Search for the cell housing the specified text and yield its (x, y) center coordinate. 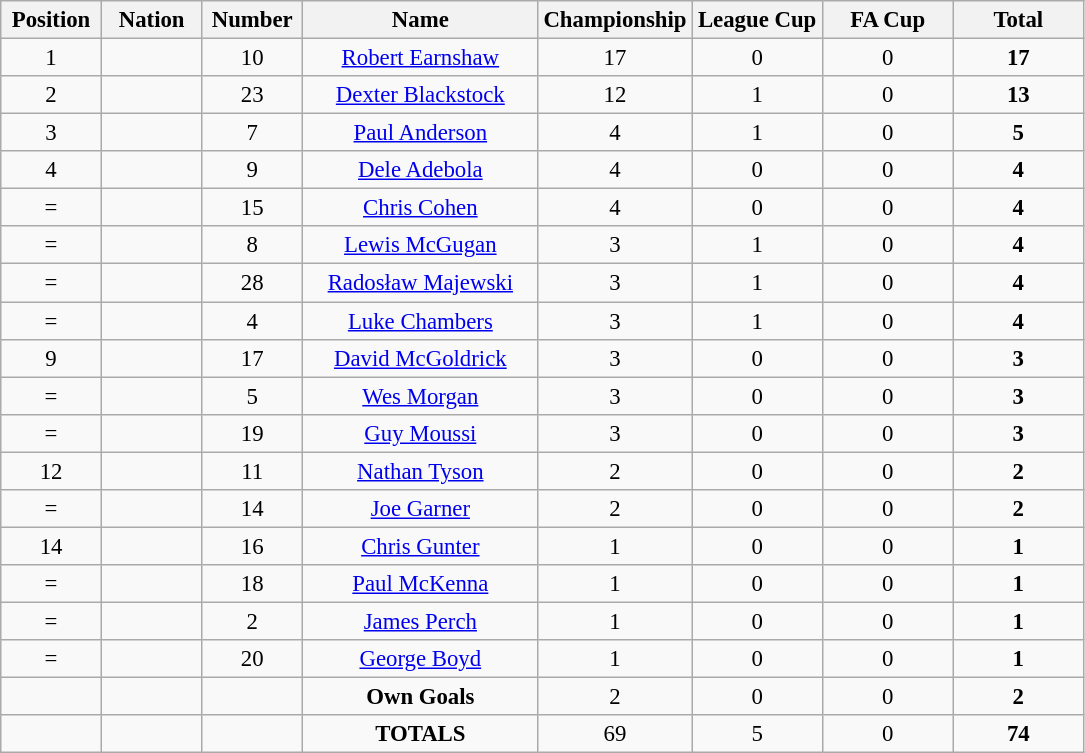
Paul McKenna (421, 584)
10 (252, 58)
Championship (615, 20)
David McGoldrick (421, 358)
Lewis McGugan (421, 245)
20 (252, 659)
18 (252, 584)
FA Cup (888, 20)
James Perch (421, 621)
Number (252, 20)
Chris Gunter (421, 546)
Joe Garner (421, 509)
7 (252, 133)
TOTALS (421, 734)
13 (1018, 95)
Nathan Tyson (421, 471)
Paul Anderson (421, 133)
Dexter Blackstock (421, 95)
League Cup (758, 20)
Guy Moussi (421, 433)
Dele Adebola (421, 170)
23 (252, 95)
Total (1018, 20)
69 (615, 734)
Own Goals (421, 697)
Radosław Majewski (421, 283)
8 (252, 245)
Chris Cohen (421, 208)
Wes Morgan (421, 396)
Luke Chambers (421, 321)
11 (252, 471)
15 (252, 208)
28 (252, 283)
Name (421, 20)
George Boyd (421, 659)
Nation (152, 20)
Robert Earnshaw (421, 58)
Position (52, 20)
16 (252, 546)
19 (252, 433)
74 (1018, 734)
